Pinpoint the cell where the given text exists, returning its [x, y] midpoint coordinate. 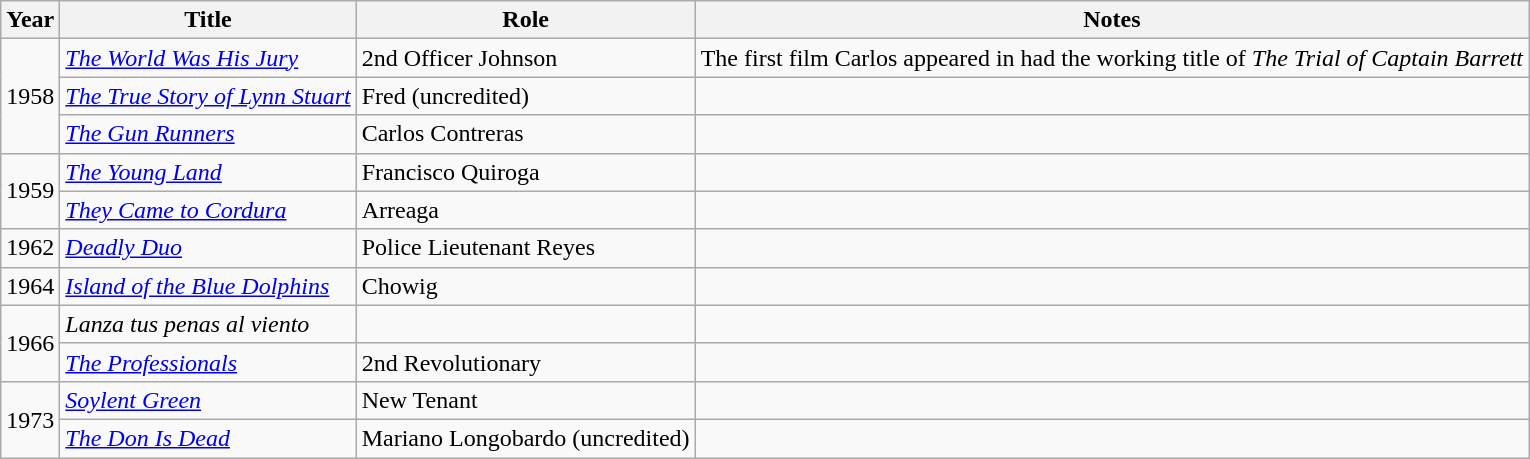
1959 [30, 191]
New Tenant [526, 400]
The first film Carlos appeared in had the working title of The Trial of Captain Barrett [1112, 58]
Carlos Contreras [526, 134]
1958 [30, 96]
Soylent Green [208, 400]
Title [208, 20]
The World Was His Jury [208, 58]
Year [30, 20]
The Gun Runners [208, 134]
Arreaga [526, 210]
Police Lieutenant Reyes [526, 248]
Chowig [526, 286]
1962 [30, 248]
The Don Is Dead [208, 438]
Francisco Quiroga [526, 172]
Island of the Blue Dolphins [208, 286]
They Came to Cordura [208, 210]
The True Story of Lynn Stuart [208, 96]
The Young Land [208, 172]
Mariano Longobardo (uncredited) [526, 438]
1966 [30, 343]
2nd Officer Johnson [526, 58]
Fred (uncredited) [526, 96]
The Professionals [208, 362]
1964 [30, 286]
Lanza tus penas al viento [208, 324]
Deadly Duo [208, 248]
Notes [1112, 20]
1973 [30, 419]
2nd Revolutionary [526, 362]
Role [526, 20]
